Scan for the cell matching the given text and deliver its [x, y] coordinate at center. 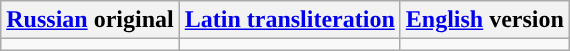
Latin transliteration [290, 20]
Russian original [90, 20]
English version [484, 20]
